Provide the [x, y] coordinate of the cell's center where the given text is located.  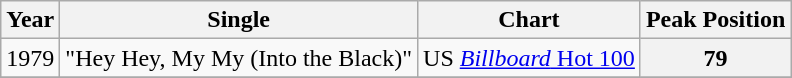
1979 [30, 58]
Peak Position [715, 20]
Single [239, 20]
Year [30, 20]
79 [715, 58]
Chart [530, 20]
US Billboard Hot 100 [530, 58]
"Hey Hey, My My (Into the Black)" [239, 58]
